Determine the (x, y) coordinate at the center of the cell enclosing the given text.  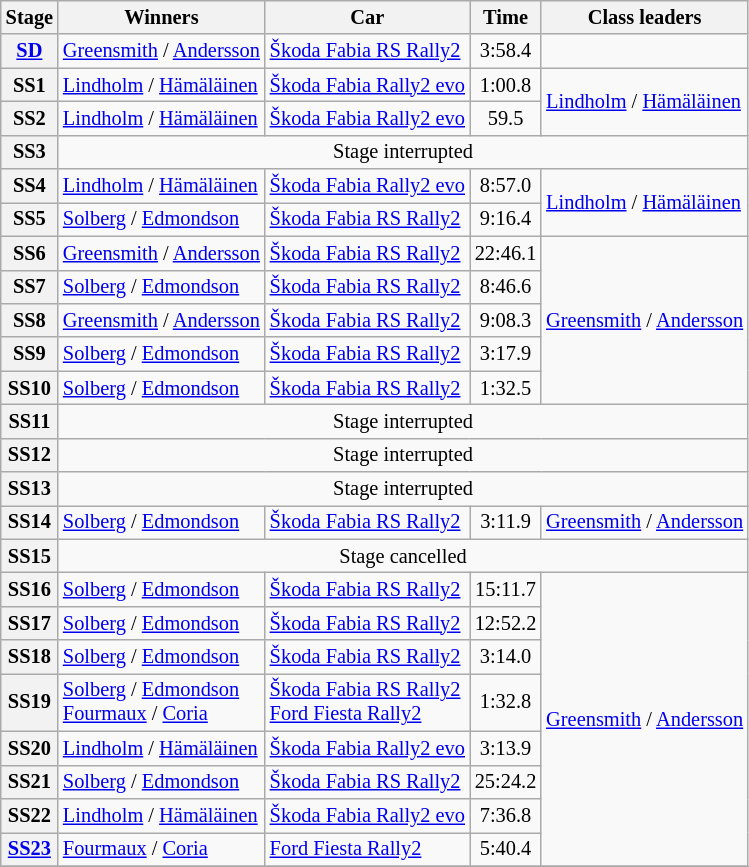
SS1 (30, 85)
SS22 (30, 815)
3:14.0 (506, 657)
SS11 (30, 421)
15:11.7 (506, 589)
Ford Fiesta Rally2 (368, 849)
SS21 (30, 782)
SS5 (30, 219)
8:46.6 (506, 287)
SS9 (30, 354)
7:36.8 (506, 815)
SS23 (30, 849)
3:13.9 (506, 748)
Time (506, 17)
3:11.9 (506, 522)
Solberg / EdmondsonFourmaux / Coria (162, 702)
SS16 (30, 589)
SS13 (30, 489)
5:40.4 (506, 849)
SD (30, 51)
SS12 (30, 455)
59.5 (506, 118)
1:32.8 (506, 702)
SS6 (30, 253)
SS7 (30, 287)
SS20 (30, 748)
SS2 (30, 118)
8:57.0 (506, 186)
SS18 (30, 657)
1:32.5 (506, 388)
Škoda Fabia RS Rally2Ford Fiesta Rally2 (368, 702)
Stage (30, 17)
Class leaders (644, 17)
SS15 (30, 556)
3:17.9 (506, 354)
9:16.4 (506, 219)
Car (368, 17)
1:00.8 (506, 85)
SS3 (30, 152)
22:46.1 (506, 253)
9:08.3 (506, 320)
3:58.4 (506, 51)
SS10 (30, 388)
Stage cancelled (403, 556)
Winners (162, 17)
12:52.2 (506, 623)
SS14 (30, 522)
SS19 (30, 702)
SS4 (30, 186)
SS17 (30, 623)
SS8 (30, 320)
Fourmaux / Coria (162, 849)
25:24.2 (506, 782)
